Identify which cell holds the provided text, then report its [x, y] central coordinate. 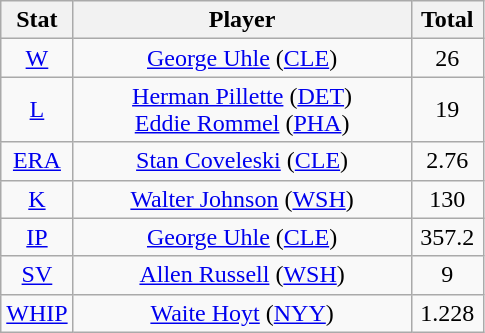
Allen Russell (WSH) [242, 275]
Herman Pillette (DET)Eddie Rommel (PHA) [242, 110]
1.228 [447, 313]
Stat [37, 20]
Total [447, 20]
2.76 [447, 161]
IP [37, 237]
WHIP [37, 313]
Walter Johnson (WSH) [242, 199]
26 [447, 58]
130 [447, 199]
19 [447, 110]
9 [447, 275]
L [37, 110]
357.2 [447, 237]
Player [242, 20]
SV [37, 275]
K [37, 199]
W [37, 58]
ERA [37, 161]
Waite Hoyt (NYY) [242, 313]
Stan Coveleski (CLE) [242, 161]
